Identify which cell holds the provided text, then report its [x, y] central coordinate. 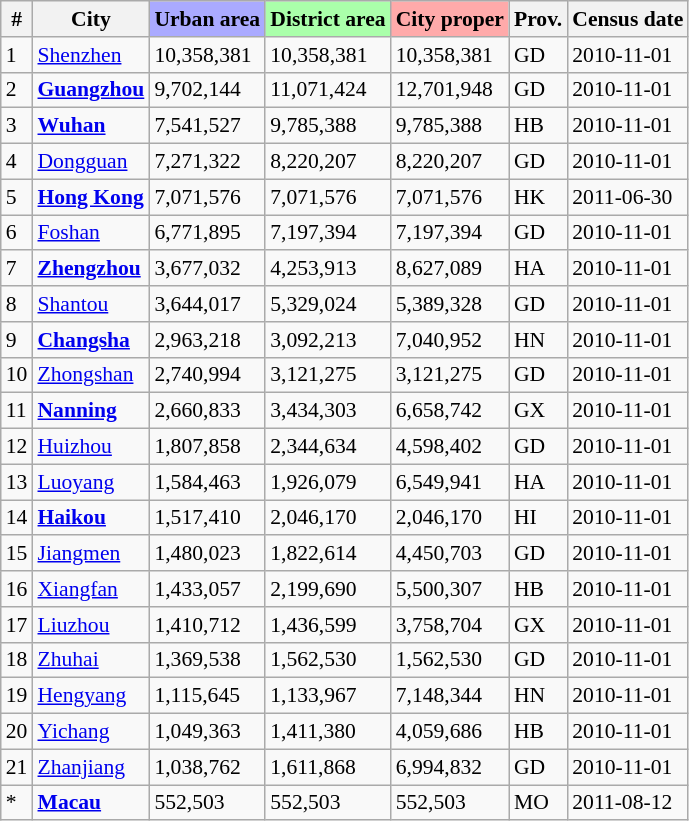
3,434,303 [328, 411]
2011-06-30 [628, 197]
Zhengzhou [90, 269]
1,433,057 [207, 589]
3,644,017 [207, 304]
2,963,218 [207, 340]
7 [17, 269]
16 [17, 589]
17 [17, 625]
20 [17, 732]
Luoyang [90, 482]
1,038,762 [207, 767]
11 [17, 411]
7,541,527 [207, 126]
9 [17, 340]
1,410,712 [207, 625]
Huizhou [90, 447]
15 [17, 554]
City [90, 19]
Shantou [90, 304]
3 [17, 126]
1,436,599 [328, 625]
District area [328, 19]
18 [17, 660]
Foshan [90, 233]
Liuzhou [90, 625]
2,740,994 [207, 375]
1,115,645 [207, 696]
1,480,023 [207, 554]
6,658,742 [450, 411]
1,411,380 [328, 732]
2 [17, 90]
Urban area [207, 19]
Zhanjiang [90, 767]
4,598,402 [450, 447]
1,822,614 [328, 554]
1,517,410 [207, 518]
3,677,032 [207, 269]
Prov. [538, 19]
11,071,424 [328, 90]
2,660,833 [207, 411]
19 [17, 696]
2,199,690 [328, 589]
Nanning [90, 411]
7,040,952 [450, 340]
Census date [628, 19]
Jiangmen [90, 554]
3,758,704 [450, 625]
Hengyang [90, 696]
5,329,024 [328, 304]
4,059,686 [450, 732]
6,771,895 [207, 233]
6 [17, 233]
13 [17, 482]
12,701,948 [450, 90]
HK [538, 197]
3,092,213 [328, 340]
1,926,079 [328, 482]
HI [538, 518]
Xiangfan [90, 589]
1,611,868 [328, 767]
2,344,634 [328, 447]
Dongguan [90, 162]
12 [17, 447]
* [17, 803]
Macau [90, 803]
Zhuhai [90, 660]
5 [17, 197]
1,807,858 [207, 447]
7,148,344 [450, 696]
Zhongshan [90, 375]
Changsha [90, 340]
8 [17, 304]
21 [17, 767]
1 [17, 55]
2011-08-12 [628, 803]
10 [17, 375]
8,627,089 [450, 269]
Shenzhen [90, 55]
1,049,363 [207, 732]
Wuhan [90, 126]
4,253,913 [328, 269]
9,702,144 [207, 90]
Guangzhou [90, 90]
7,271,322 [207, 162]
City proper [450, 19]
4,450,703 [450, 554]
Yichang [90, 732]
1,584,463 [207, 482]
6,994,832 [450, 767]
Haikou [90, 518]
5,500,307 [450, 589]
MO [538, 803]
1,133,967 [328, 696]
# [17, 19]
6,549,941 [450, 482]
4 [17, 162]
5,389,328 [450, 304]
14 [17, 518]
Hong Kong [90, 197]
1,369,538 [207, 660]
